Determine the [x, y] coordinate at the center of the cell enclosing the given text.  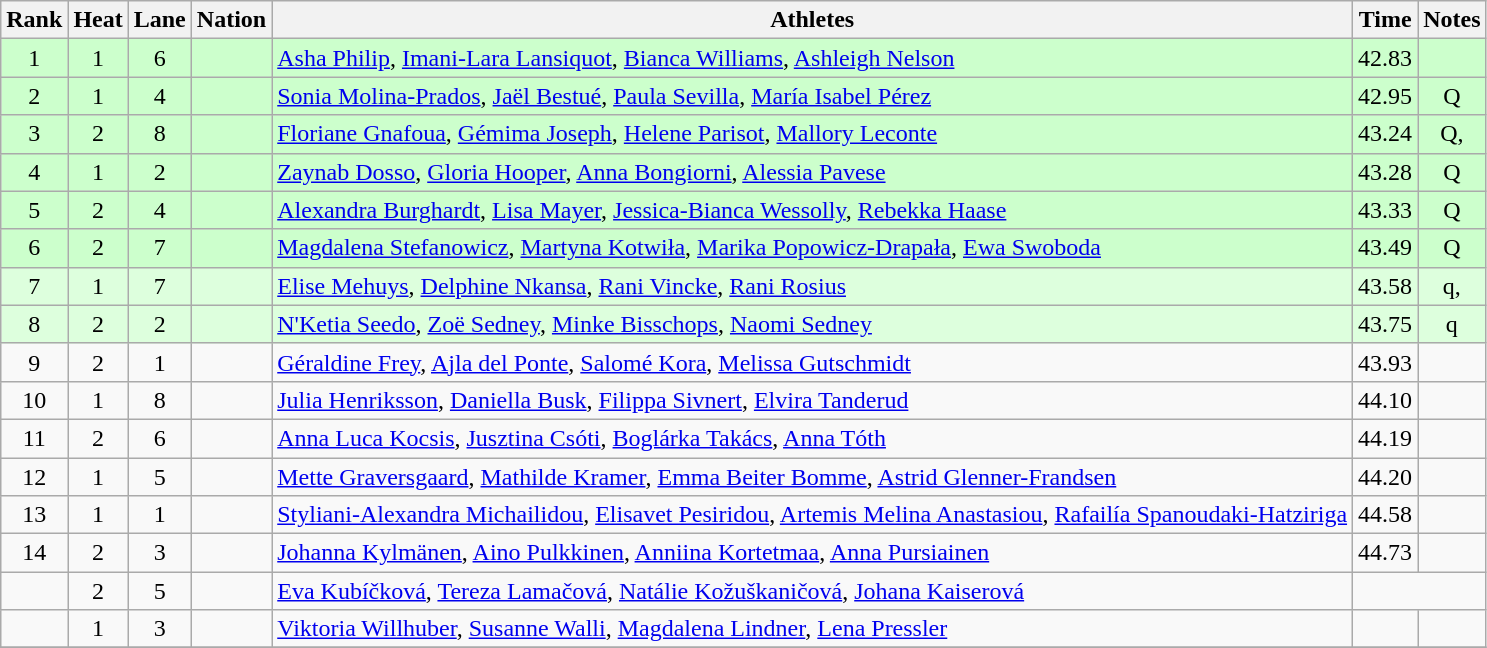
11 [34, 438]
44.58 [1386, 515]
Athletes [812, 20]
Mette Graversgaard, Mathilde Kramer, Emma Beiter Bomme, Astrid Glenner-Frandsen [812, 477]
Magdalena Stefanowicz, Martyna Kotwiła, Marika Popowicz-Drapała, Ewa Swoboda [812, 248]
q, [1452, 286]
Eva Kubíčková, Tereza Lamačová, Natálie Kožuškaničová, Johana Kaiserová [812, 591]
Q, [1452, 134]
Heat [98, 20]
Anna Luca Kocsis, Jusztina Csóti, Boglárka Takács, Anna Tóth [812, 438]
Time [1386, 20]
Asha Philip, Imani-Lara Lansiquot, Bianca Williams, Ashleigh Nelson [812, 58]
Styliani-Alexandra Michailidou, Elisavet Pesiridou, Artemis Melina Anastasiou, Rafailía Spanoudaki-Hatziriga [812, 515]
Elise Mehuys, Delphine Nkansa, Rani Vincke, Rani Rosius [812, 286]
Floriane Gnafoua, Gémima Joseph, Helene Parisot, Mallory Leconte [812, 134]
14 [34, 553]
42.95 [1386, 96]
44.20 [1386, 477]
Viktoria Willhuber, Susanne Walli, Magdalena Lindner, Lena Pressler [812, 629]
44.19 [1386, 438]
43.58 [1386, 286]
Johanna Kylmänen, Aino Pulkkinen, Anniina Kortetmaa, Anna Pursiainen [812, 553]
10 [34, 400]
43.33 [1386, 210]
Lane [160, 20]
44.73 [1386, 553]
Sonia Molina-Prados, Jaël Bestué, Paula Sevilla, María Isabel Pérez [812, 96]
43.75 [1386, 324]
43.93 [1386, 362]
Julia Henriksson, Daniella Busk, Filippa Sivnert, Elvira Tanderud [812, 400]
Rank [34, 20]
43.28 [1386, 172]
13 [34, 515]
Notes [1452, 20]
12 [34, 477]
N'Ketia Seedo, Zoë Sedney, Minke Bisschops, Naomi Sedney [812, 324]
Nation [231, 20]
43.49 [1386, 248]
43.24 [1386, 134]
Géraldine Frey, Ajla del Ponte, Salomé Kora, Melissa Gutschmidt [812, 362]
Zaynab Dosso, Gloria Hooper, Anna Bongiorni, Alessia Pavese [812, 172]
42.83 [1386, 58]
9 [34, 362]
q [1452, 324]
44.10 [1386, 400]
Alexandra Burghardt, Lisa Mayer, Jessica-Bianca Wessolly, Rebekka Haase [812, 210]
